Provide the (x, y) coordinate of the cell's center where the given text is located.  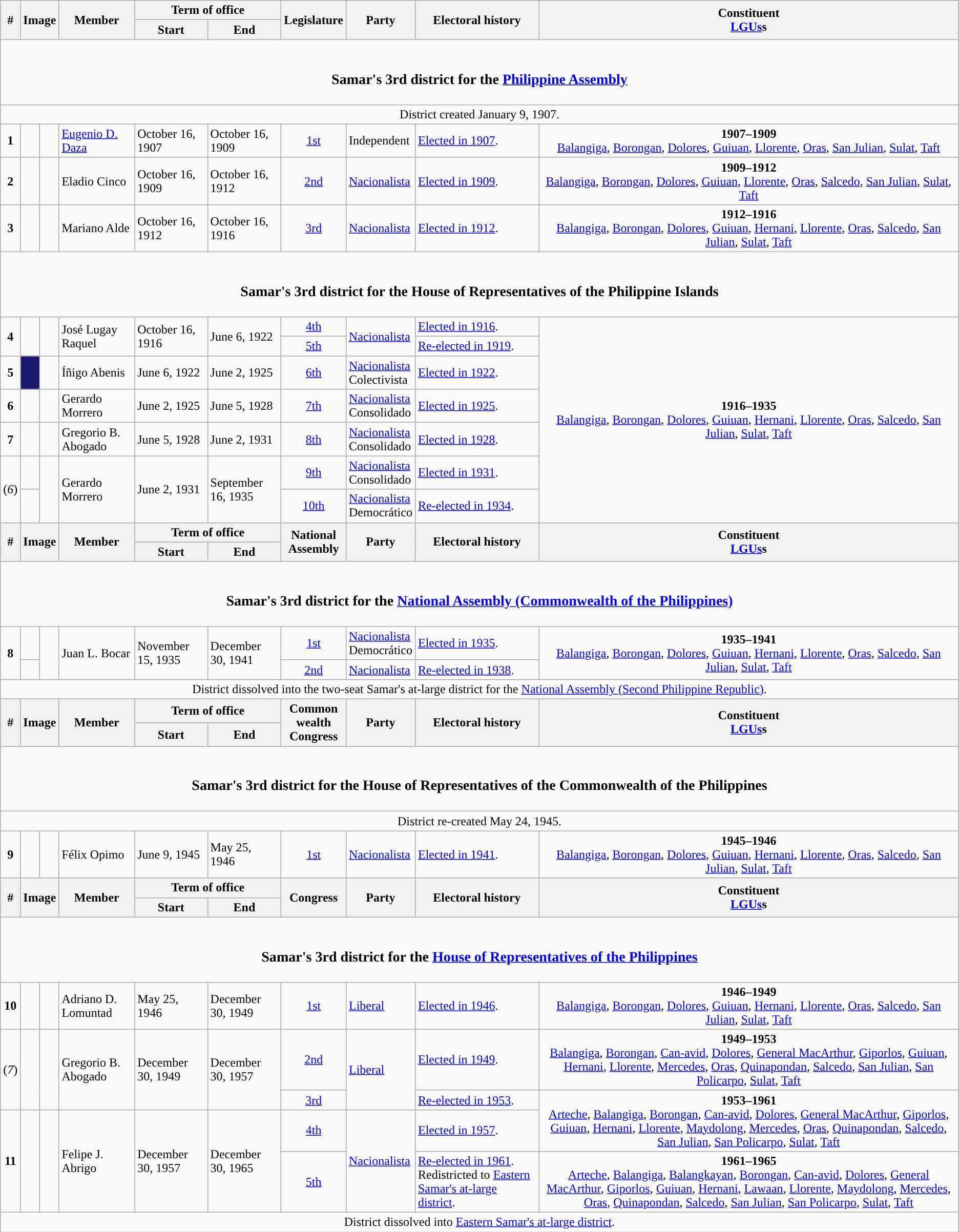
6th (314, 373)
Elected in 1912. (476, 228)
Elected in 1949. (476, 1059)
September 16, 1935 (244, 489)
Adriano D. Lomuntad (97, 1006)
Elected in 1922. (476, 373)
Congress (314, 897)
1945–1946Balangiga, Borongan, Dolores, Guiuan, Hernani, Llorente, Oras, Salcedo, San Julian, Sulat, Taft (749, 854)
Elected in 1957. (476, 1130)
10 (10, 1006)
4 (10, 337)
Re-elected in 1961.Redistricted to Eastern Samar's at-large district. (476, 1181)
Legislature (314, 20)
9th (314, 472)
Félix Opimo (97, 854)
Elected in 1946. (476, 1006)
Eladio Cinco (97, 181)
1907–1909Balangiga, Borongan, Dolores, Guiuan, Llorente, Oras, San Julian, Sulat, Taft (749, 140)
Elected in 1935. (476, 643)
Re-elected in 1919. (476, 346)
June 9, 1945 (171, 854)
Samar's 3rd district for the House of Representatives of the Commonwealth of the Philippines (479, 779)
7th (314, 406)
Elected in 1925. (476, 406)
Felipe J. Abrigo (97, 1161)
9 (10, 854)
NationalAssembly (314, 542)
Íñigo Abenis (97, 373)
1 (10, 140)
Elected in 1909. (476, 181)
Eugenio D. Daza (97, 140)
Mariano Alde (97, 228)
10th (314, 506)
11 (10, 1161)
December 30, 1965 (244, 1161)
1935–1941Balangiga, Borongan, Dolores, Guiuan, Hernani, Llorente, Oras, Salcedo, San Julian, Sulat, Taft (749, 653)
1916–1935Balangiga, Borongan, Dolores, Guiuan, Hernani, Llorente, Oras, Salcedo, San Julian, Sulat, Taft (749, 420)
1909–1912Balangiga, Borongan, Dolores, Guiuan, Llorente, Oras, Salcedo, San Julian, Sulat, Taft (749, 181)
NacionalistaColectivista (380, 373)
8 (10, 653)
6 (10, 406)
Re-elected in 1953. (476, 1100)
2 (10, 181)
District dissolved into the two-seat Samar's at-large district for the National Assembly (Second Philippine Republic). (479, 689)
Re-elected in 1938. (476, 670)
1946–1949Balangiga, Borongan, Dolores, Guiuan, Hernani, Llorente, Oras, Salcedo, San Julian, Sulat, Taft (749, 1006)
November 15, 1935 (171, 653)
Elected in 1928. (476, 440)
District dissolved into Eastern Samar's at-large district. (479, 1222)
Independent (380, 140)
Samar's 3rd district for the House of Representatives of the Philippine Islands (479, 284)
District created January 9, 1907. (479, 114)
1912–1916Balangiga, Borongan, Dolores, Guiuan, Hernani, Llorente, Oras, Salcedo, San Julian, Sulat, Taft (749, 228)
Samar's 3rd district for the National Assembly (Commonwealth of the Philippines) (479, 594)
Samar's 3rd district for the Philippine Assembly (479, 72)
8th (314, 440)
7 (10, 440)
Elected in 1941. (476, 854)
(6) (10, 489)
Elected in 1916. (476, 327)
Elected in 1931. (476, 472)
3 (10, 228)
District re-created May 24, 1945. (479, 821)
Samar's 3rd district for the House of Representatives of the Philippines (479, 950)
José Lugay Raquel (97, 337)
Elected in 1907. (476, 140)
October 16, 1907 (171, 140)
Juan L. Bocar (97, 653)
December 30, 1941 (244, 653)
Re-elected in 1934. (476, 506)
(7) (10, 1070)
5 (10, 373)
CommonwealthCongress (314, 723)
